From the cell containing the given text, extract its center point as (x, y) coordinate. 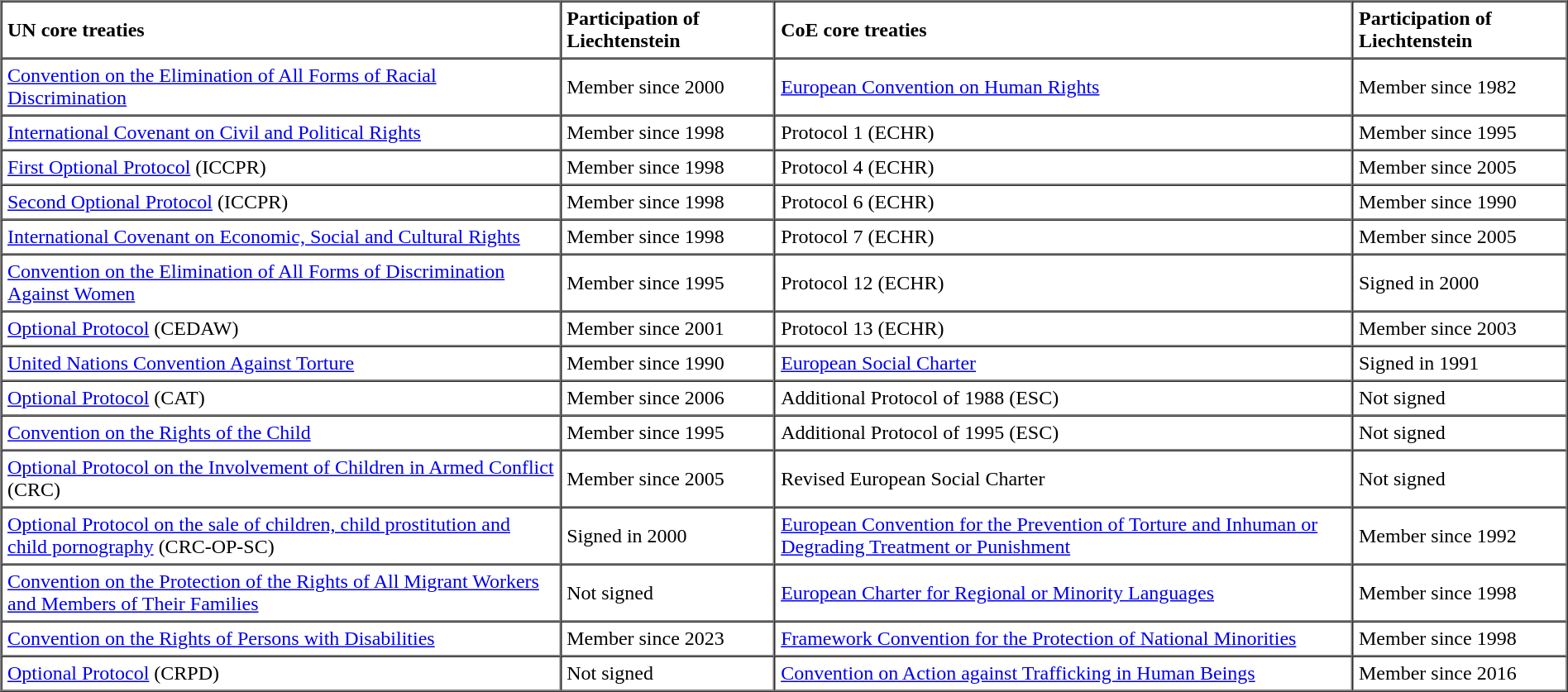
Protocol 4 (ECHR) (1064, 168)
Additional Protocol of 1995 (ESC) (1064, 432)
UN core treaties (281, 30)
European Charter for Regional or Minority Languages (1064, 592)
Signed in 1991 (1460, 363)
Member since 2016 (1460, 674)
Protocol 7 (ECHR) (1064, 237)
European Convention for the Prevention of Torture and Inhuman or Degrading Treatment or Punishment (1064, 536)
First Optional Protocol (ICCPR) (281, 168)
Member since 2001 (668, 328)
Protocol 1 (ECHR) (1064, 133)
Optional Protocol on the sale of children, child prostitution and child pornography (CRC-OP-SC) (281, 536)
Convention on Action against Trafficking in Human Beings (1064, 674)
United Nations Convention Against Torture (281, 363)
Optional Protocol (CAT) (281, 398)
International Covenant on Civil and Political Rights (281, 133)
CoE core treaties (1064, 30)
Optional Protocol on the Involvement of Children in Armed Conflict (CRC) (281, 478)
International Covenant on Economic, Social and Cultural Rights (281, 237)
Member since 1982 (1460, 86)
European Convention on Human Rights (1064, 86)
Optional Protocol (CEDAW) (281, 328)
Protocol 12 (ECHR) (1064, 283)
Revised European Social Charter (1064, 478)
Convention on the Rights of the Child (281, 432)
Convention on the Protection of the Rights of All Migrant Workers and Members of Their Families (281, 592)
Convention on the Elimination of All Forms of Discrimination Against Women (281, 283)
Convention on the Rights of Persons with Disabilities (281, 639)
Framework Convention for the Protection of National Minorities (1064, 639)
Convention on the Elimination of All Forms of Racial Discrimination (281, 86)
Additional Protocol of 1988 (ESC) (1064, 398)
Member since 2023 (668, 639)
Protocol 13 (ECHR) (1064, 328)
Second Optional Protocol (ICCPR) (281, 203)
Member since 2000 (668, 86)
European Social Charter (1064, 363)
Member since 1992 (1460, 536)
Optional Protocol (CRPD) (281, 674)
Member since 2006 (668, 398)
Protocol 6 (ECHR) (1064, 203)
Member since 2003 (1460, 328)
